Capture the cell that displays the provided text and extract its (x, y) central coordinate. 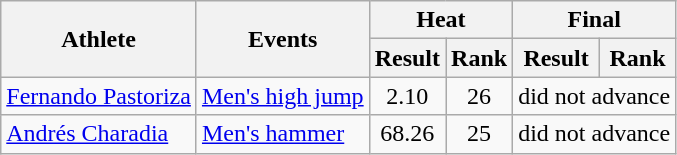
Final (594, 20)
Athlete (99, 39)
Men's high jump (282, 96)
Heat (441, 20)
25 (480, 134)
Men's hammer (282, 134)
Fernando Pastoriza (99, 96)
2.10 (407, 96)
Andrés Charadia (99, 134)
Events (282, 39)
68.26 (407, 134)
26 (480, 96)
